Extract the [x, y] coordinate from the center of the cell holding the provided text.  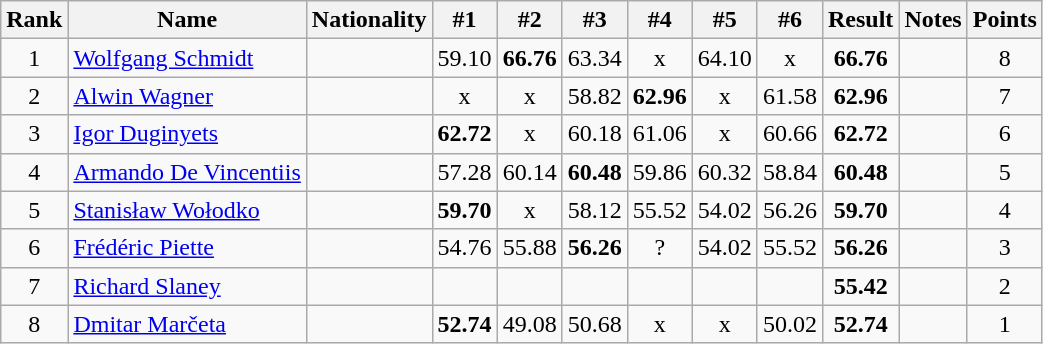
Name [187, 20]
55.42 [860, 286]
60.18 [594, 134]
50.68 [594, 324]
61.58 [790, 96]
#5 [724, 20]
#1 [464, 20]
61.06 [660, 134]
Igor Duginyets [187, 134]
Richard Slaney [187, 286]
? [660, 248]
60.14 [530, 172]
#3 [594, 20]
59.86 [660, 172]
Armando De Vincentiis [187, 172]
Dmitar Marčeta [187, 324]
Frédéric Piette [187, 248]
58.84 [790, 172]
64.10 [724, 58]
Alwin Wagner [187, 96]
60.66 [790, 134]
Wolfgang Schmidt [187, 58]
58.12 [594, 210]
55.88 [530, 248]
#4 [660, 20]
50.02 [790, 324]
#2 [530, 20]
63.34 [594, 58]
60.32 [724, 172]
Result [860, 20]
Rank [34, 20]
57.28 [464, 172]
Nationality [369, 20]
49.08 [530, 324]
54.76 [464, 248]
Notes [933, 20]
59.10 [464, 58]
Stanisław Wołodko [187, 210]
#6 [790, 20]
Points [1004, 20]
58.82 [594, 96]
